Provide the [X, Y] coordinate of the cell's center where the given text is located.  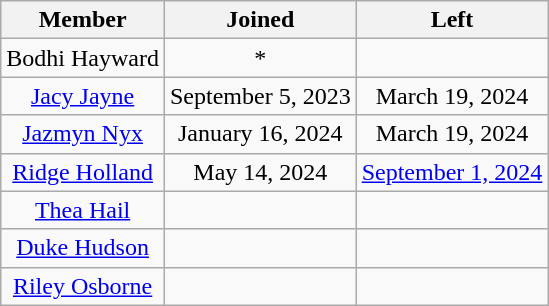
Jazmyn Nyx [83, 134]
Duke Hudson [83, 248]
Left [452, 20]
September 1, 2024 [452, 172]
May 14, 2024 [260, 172]
September 5, 2023 [260, 96]
Ridge Holland [83, 172]
Bodhi Hayward [83, 58]
January 16, 2024 [260, 134]
Riley Osborne [83, 286]
Thea Hail [83, 210]
Member [83, 20]
Joined [260, 20]
Jacy Jayne [83, 96]
* [260, 58]
